Scan for the cell matching the given text and deliver its [X, Y] coordinate at center. 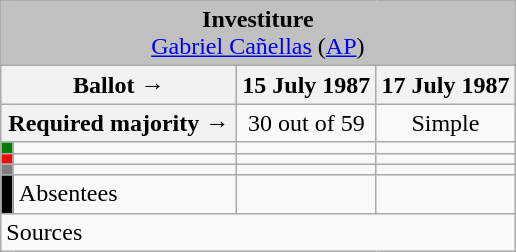
17 July 1987 [446, 85]
Required majority → [119, 123]
Ballot → [119, 85]
Sources [258, 232]
InvestitureGabriel Cañellas (AP) [258, 34]
30 out of 59 [306, 123]
15 July 1987 [306, 85]
Absentees [125, 194]
Simple [446, 123]
